Detect which cell encompasses the target text, then output its (x, y) center coordinate. 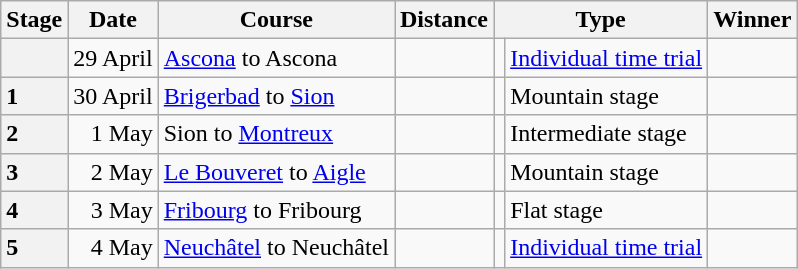
2 May (113, 172)
Winner (752, 20)
29 April (113, 58)
5 (34, 248)
4 May (113, 248)
Date (113, 20)
Le Bouveret to Aigle (276, 172)
Fribourg to Fribourg (276, 210)
Stage (34, 20)
Ascona to Ascona (276, 58)
Type (601, 20)
2 (34, 134)
Neuchâtel to Neuchâtel (276, 248)
3 (34, 172)
1 May (113, 134)
Flat stage (606, 210)
30 April (113, 96)
3 May (113, 210)
Sion to Montreux (276, 134)
Intermediate stage (606, 134)
Distance (444, 20)
Brigerbad to Sion (276, 96)
1 (34, 96)
Course (276, 20)
4 (34, 210)
